Locate the cell with the specified text and output its [X, Y] center coordinate. 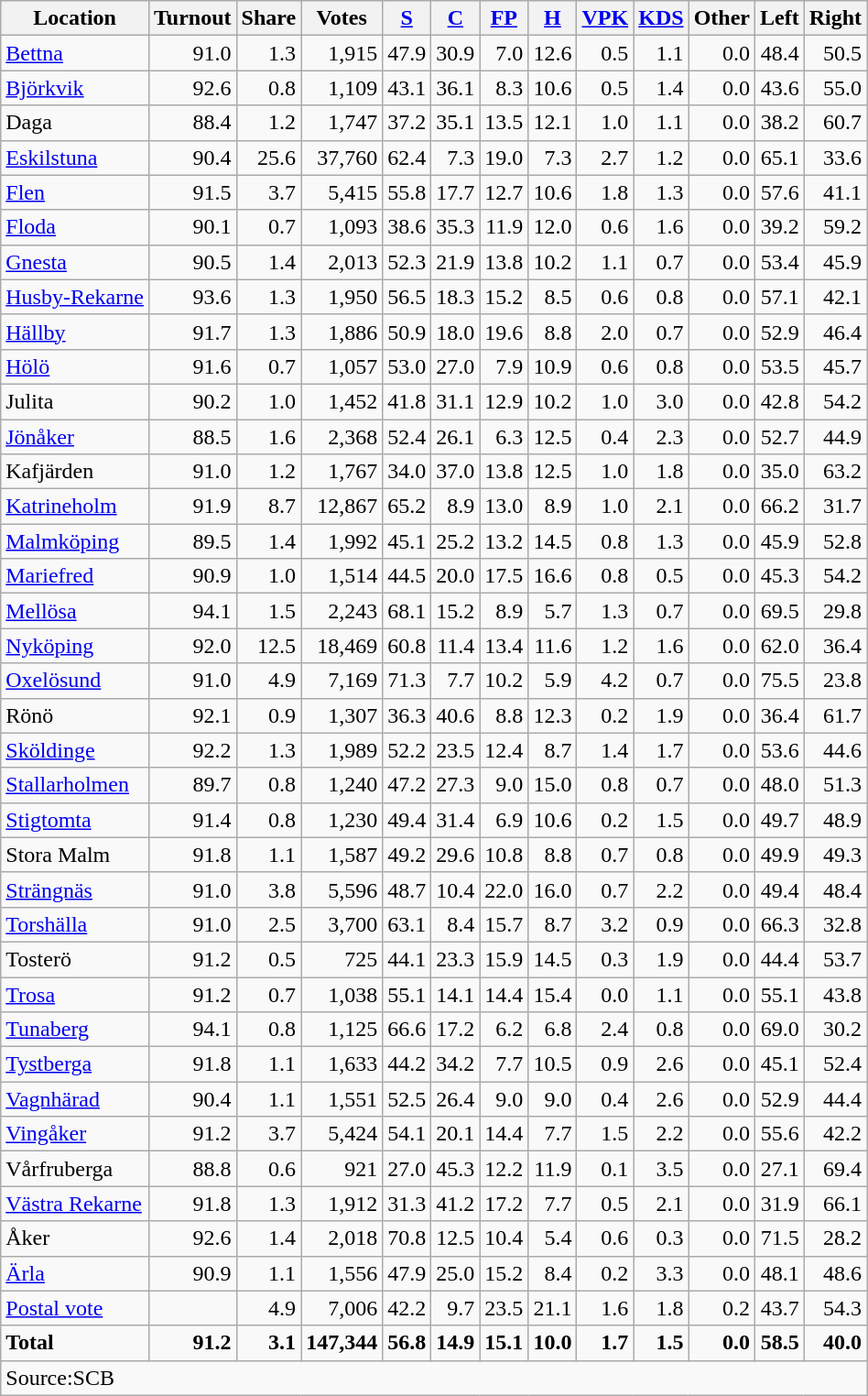
26.1 [456, 437]
18.3 [456, 297]
49.9 [779, 855]
Mellösa [75, 611]
4.2 [605, 681]
5,424 [342, 1134]
12.3 [553, 715]
22.0 [504, 889]
71.3 [407, 681]
1,767 [342, 472]
69.0 [779, 1030]
12.6 [553, 53]
18.0 [456, 332]
1,307 [342, 715]
7.0 [504, 53]
35.3 [456, 227]
29.8 [835, 611]
0.1 [605, 1169]
42.8 [779, 401]
91.4 [192, 820]
90.2 [192, 401]
41.1 [835, 192]
12.4 [504, 750]
71.5 [779, 1238]
5,596 [342, 889]
3.8 [269, 889]
5,415 [342, 192]
2.5 [269, 924]
10.9 [553, 366]
36.1 [456, 88]
44.1 [407, 959]
25.0 [456, 1273]
1,912 [342, 1204]
23.8 [835, 681]
1,556 [342, 1273]
3.5 [661, 1169]
2,243 [342, 611]
90.1 [192, 227]
52.3 [407, 262]
36.3 [407, 715]
53.6 [779, 750]
91.7 [192, 332]
1,452 [342, 401]
56.5 [407, 297]
34.2 [456, 1064]
91.9 [192, 507]
68.1 [407, 611]
Right [835, 18]
1,514 [342, 576]
7,006 [342, 1308]
34.0 [407, 472]
48.6 [835, 1273]
13.5 [504, 123]
49.7 [779, 820]
33.6 [835, 158]
10.0 [553, 1343]
2,368 [342, 437]
54.3 [835, 1308]
41.8 [407, 401]
31.9 [779, 1204]
16.0 [553, 889]
31.4 [456, 820]
10.5 [553, 1064]
12.9 [504, 401]
Tunaberg [75, 1030]
Sköldinge [75, 750]
Source:SCB [434, 1378]
75.5 [779, 681]
Tosterö [75, 959]
88.5 [192, 437]
37.2 [407, 123]
1,230 [342, 820]
Strängnäs [75, 889]
Eskilstuna [75, 158]
70.8 [407, 1238]
48.0 [779, 785]
43.8 [835, 994]
53.7 [835, 959]
91.5 [192, 192]
18,469 [342, 646]
6.3 [504, 437]
37,760 [342, 158]
Trosa [75, 994]
15.9 [504, 959]
12.7 [504, 192]
1,587 [342, 855]
3.2 [605, 924]
50.9 [407, 332]
12.2 [504, 1169]
1,992 [342, 541]
66.3 [779, 924]
9.7 [456, 1308]
20.1 [456, 1134]
48.1 [779, 1273]
52.2 [407, 750]
49.3 [835, 855]
17.5 [504, 576]
48.7 [407, 889]
5.4 [553, 1238]
Hällby [75, 332]
53.0 [407, 366]
57.6 [779, 192]
69.5 [779, 611]
57.1 [779, 297]
88.4 [192, 123]
35.1 [456, 123]
55.6 [779, 1134]
54.1 [407, 1134]
19.6 [504, 332]
Daga [75, 123]
Total [75, 1343]
Malmköping [75, 541]
Vårfruberga [75, 1169]
13.2 [504, 541]
1,915 [342, 53]
26.4 [456, 1099]
1,950 [342, 297]
2.3 [661, 437]
5.9 [553, 681]
59.2 [835, 227]
35.0 [779, 472]
VPK [605, 18]
8.3 [504, 88]
FP [504, 18]
2.0 [605, 332]
44.9 [835, 437]
48.9 [835, 820]
17.7 [456, 192]
60.8 [407, 646]
46.4 [835, 332]
40.6 [456, 715]
147,344 [342, 1343]
43.6 [779, 88]
15.4 [553, 994]
65.1 [779, 158]
7,169 [342, 681]
43.1 [407, 88]
Stallarholmen [75, 785]
2.7 [605, 158]
Stigtomta [75, 820]
Rönö [75, 715]
30.2 [835, 1030]
39.2 [779, 227]
5.7 [553, 611]
3,700 [342, 924]
14.9 [456, 1343]
921 [342, 1169]
44.2 [407, 1064]
13.4 [504, 646]
21.1 [553, 1308]
Åker [75, 1238]
1,633 [342, 1064]
53.5 [779, 366]
63.2 [835, 472]
1,038 [342, 994]
31.3 [407, 1204]
Left [779, 18]
62.0 [779, 646]
66.6 [407, 1030]
30.9 [456, 53]
Floda [75, 227]
10.8 [504, 855]
66.2 [779, 507]
2.4 [605, 1030]
1,989 [342, 750]
15.7 [504, 924]
Jönåker [75, 437]
55.0 [835, 88]
6.9 [504, 820]
725 [342, 959]
61.7 [835, 715]
Ärla [75, 1273]
31.1 [456, 401]
Turnout [192, 18]
2,013 [342, 262]
51.3 [835, 785]
14.1 [456, 994]
3.3 [661, 1273]
Stora Malm [75, 855]
49.2 [407, 855]
53.4 [779, 262]
S [407, 18]
Postal vote [75, 1308]
Votes [342, 18]
Hölö [75, 366]
7.9 [504, 366]
11.4 [456, 646]
38.6 [407, 227]
52.8 [835, 541]
3.1 [269, 1343]
13.0 [504, 507]
1,551 [342, 1099]
42.1 [835, 297]
3.0 [661, 401]
58.5 [779, 1343]
Katrineholm [75, 507]
19.0 [504, 158]
52.7 [779, 437]
12,867 [342, 507]
H [553, 18]
38.2 [779, 123]
40.0 [835, 1343]
63.1 [407, 924]
25.2 [456, 541]
15.1 [504, 1343]
Nyköping [75, 646]
Gnesta [75, 262]
Other [722, 18]
90.5 [192, 262]
Västra Rekarne [75, 1204]
92.2 [192, 750]
25.6 [269, 158]
16.6 [553, 576]
50.5 [835, 53]
43.7 [779, 1308]
89.7 [192, 785]
44.6 [835, 750]
66.1 [835, 1204]
8.5 [553, 297]
Location [75, 18]
32.8 [835, 924]
Torshälla [75, 924]
Tystberga [75, 1064]
29.6 [456, 855]
1,240 [342, 785]
88.8 [192, 1169]
1,057 [342, 366]
60.7 [835, 123]
12.1 [553, 123]
6.2 [504, 1030]
2,018 [342, 1238]
1,125 [342, 1030]
92.1 [192, 715]
62.4 [407, 158]
C [456, 18]
89.5 [192, 541]
31.7 [835, 507]
Björkvik [75, 88]
1,747 [342, 123]
93.6 [192, 297]
Kafjärden [75, 472]
47.2 [407, 785]
6.8 [553, 1030]
12.0 [553, 227]
11.6 [553, 646]
Flen [75, 192]
Share [269, 18]
21.9 [456, 262]
Mariefred [75, 576]
Vagnhärad [75, 1099]
92.0 [192, 646]
28.2 [835, 1238]
55.8 [407, 192]
69.4 [835, 1169]
45.7 [835, 366]
Julita [75, 401]
Vingåker [75, 1134]
20.0 [456, 576]
37.0 [456, 472]
Bettna [75, 53]
27.3 [456, 785]
65.2 [407, 507]
52.5 [407, 1099]
27.1 [779, 1169]
91.6 [192, 366]
23.3 [456, 959]
KDS [661, 18]
15.0 [553, 785]
Husby-Rekarne [75, 297]
44.5 [407, 576]
1,093 [342, 227]
1,886 [342, 332]
Oxelösund [75, 681]
41.2 [456, 1204]
56.8 [407, 1343]
1,109 [342, 88]
